Detect which cell encompasses the target text, then output its (x, y) center coordinate. 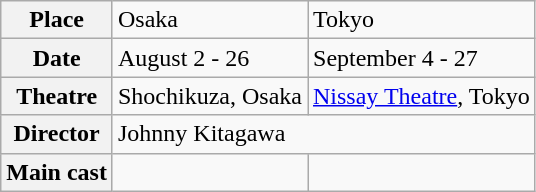
Shochikuza, Osaka (210, 96)
September 4 - 27 (422, 58)
Date (57, 58)
Nissay Theatre, Tokyo (422, 96)
Theatre (57, 96)
Director (57, 134)
Main cast (57, 172)
August 2 - 26 (210, 58)
Tokyo (422, 20)
Johnny Kitagawa (324, 134)
Place (57, 20)
Osaka (210, 20)
